Output the (x, y) coordinate of the center of the cell containing the given text.  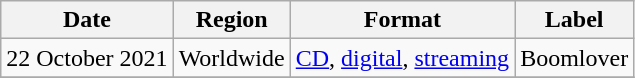
Worldwide (232, 58)
Label (574, 20)
22 October 2021 (87, 58)
Region (232, 20)
Format (402, 20)
CD, digital, streaming (402, 58)
Boomlover (574, 58)
Date (87, 20)
